Search for the cell housing the specified text and yield its (x, y) center coordinate. 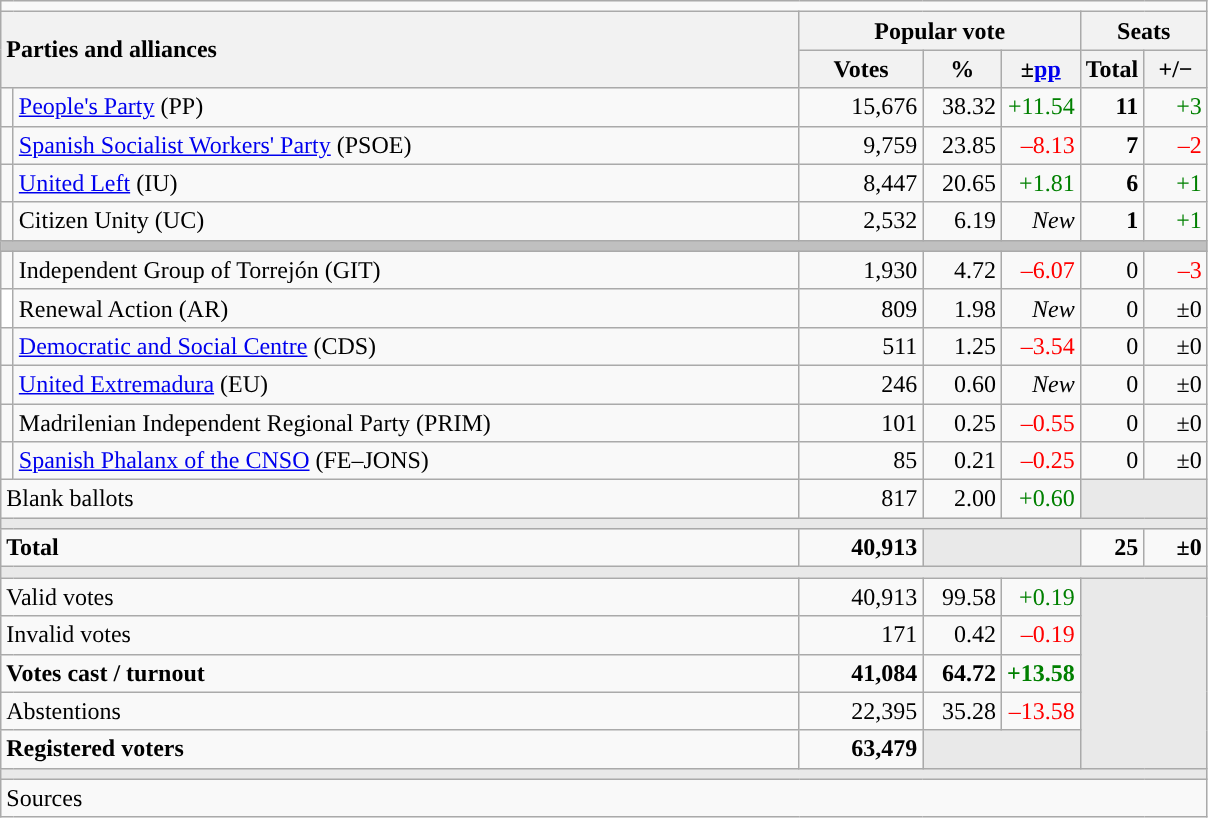
64.72 (962, 673)
Invalid votes (400, 635)
Blank ballots (400, 499)
Votes cast / turnout (400, 673)
0.42 (962, 635)
Popular vote (940, 31)
809 (861, 308)
0.60 (962, 384)
22,395 (861, 711)
101 (861, 423)
7 (1112, 145)
+0.60 (1040, 499)
0.21 (962, 461)
Spanish Socialist Workers' Party (PSOE) (406, 145)
Abstentions (400, 711)
–3 (1176, 270)
1,930 (861, 270)
–6.07 (1040, 270)
63,479 (861, 749)
Parties and alliances (400, 50)
1.98 (962, 308)
+/− (1176, 69)
+1.81 (1040, 183)
20.65 (962, 183)
15,676 (861, 107)
23.85 (962, 145)
Citizen Unity (UC) (406, 221)
35.28 (962, 711)
Independent Group of Torrejón (GIT) (406, 270)
±pp (1040, 69)
People's Party (PP) (406, 107)
–3.54 (1040, 346)
38.32 (962, 107)
2,532 (861, 221)
9,759 (861, 145)
% (962, 69)
25 (1112, 548)
0.25 (962, 423)
817 (861, 499)
Sources (604, 798)
Renewal Action (AR) (406, 308)
Madrilenian Independent Regional Party (PRIM) (406, 423)
Registered voters (400, 749)
Democratic and Social Centre (CDS) (406, 346)
–2 (1176, 145)
8,447 (861, 183)
–0.19 (1040, 635)
Votes (861, 69)
6.19 (962, 221)
1 (1112, 221)
+3 (1176, 107)
Valid votes (400, 597)
1.25 (962, 346)
99.58 (962, 597)
+11.54 (1040, 107)
511 (861, 346)
Spanish Phalanx of the CNSO (FE–JONS) (406, 461)
–0.55 (1040, 423)
171 (861, 635)
+0.19 (1040, 597)
2.00 (962, 499)
–8.13 (1040, 145)
+13.58 (1040, 673)
85 (861, 461)
–13.58 (1040, 711)
41,084 (861, 673)
Seats (1144, 31)
United Left (IU) (406, 183)
6 (1112, 183)
246 (861, 384)
4.72 (962, 270)
–0.25 (1040, 461)
United Extremadura (EU) (406, 384)
11 (1112, 107)
